Find where the given text appears and provide that cell's center as [x, y] coordinate. 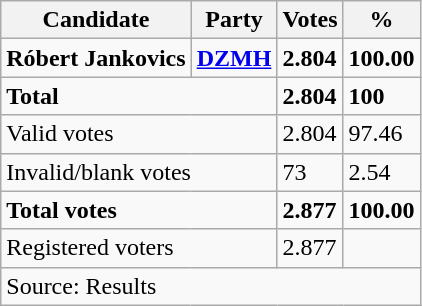
Registered voters [139, 248]
% [382, 20]
Party [234, 20]
Róbert Jankovics [96, 58]
Total votes [139, 210]
Source: Results [210, 286]
73 [310, 172]
Valid votes [139, 134]
100 [382, 96]
Total [139, 96]
Candidate [96, 20]
Invalid/blank votes [139, 172]
97.46 [382, 134]
2.54 [382, 172]
Votes [310, 20]
DZMH [234, 58]
